Pinpoint the cell where the given text exists, returning its [x, y] midpoint coordinate. 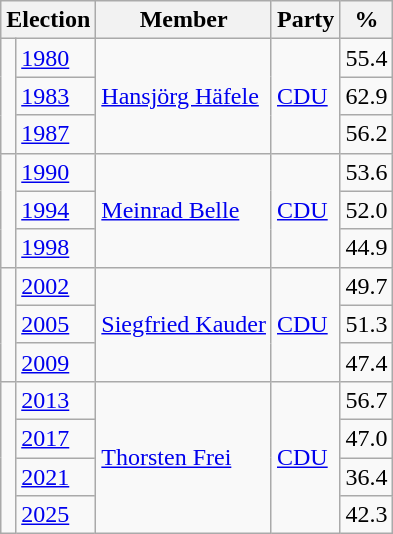
Hansjörg Häfele [184, 96]
Party [305, 20]
Siegfried Kauder [184, 324]
62.9 [366, 96]
47.4 [366, 362]
1998 [56, 248]
44.9 [366, 248]
% [366, 20]
55.4 [366, 58]
Member [184, 20]
1990 [56, 172]
56.2 [366, 134]
47.0 [366, 438]
2005 [56, 324]
Election [48, 20]
2013 [56, 400]
Thorsten Frei [184, 457]
56.7 [366, 400]
2009 [56, 362]
52.0 [366, 210]
1983 [56, 96]
2002 [56, 286]
1980 [56, 58]
36.4 [366, 477]
2021 [56, 477]
51.3 [366, 324]
2025 [56, 515]
1987 [56, 134]
Meinrad Belle [184, 210]
42.3 [366, 515]
53.6 [366, 172]
2017 [56, 438]
49.7 [366, 286]
1994 [56, 210]
